For the text-containing cell, return its midpoint in [x, y] coordinate format. 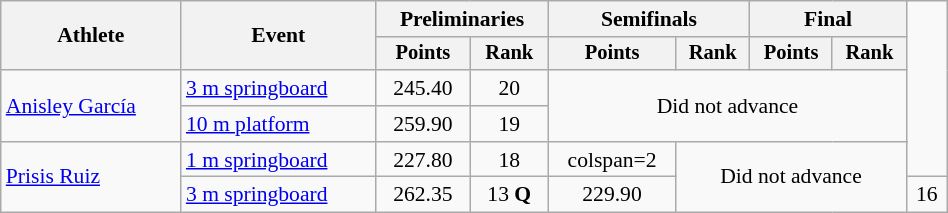
13 Q [509, 195]
Final [828, 19]
19 [509, 124]
262.35 [423, 195]
227.80 [423, 160]
20 [509, 88]
Semifinals [648, 19]
16 [926, 195]
1 m springboard [278, 160]
Athlete [91, 36]
229.90 [612, 195]
259.90 [423, 124]
Event [278, 36]
18 [509, 160]
Prisis Ruiz [91, 178]
10 m platform [278, 124]
Anisley García [91, 106]
245.40 [423, 88]
Preliminaries [462, 19]
colspan=2 [612, 160]
